Provide the (x, y) coordinate of the cell's center where the given text is located.  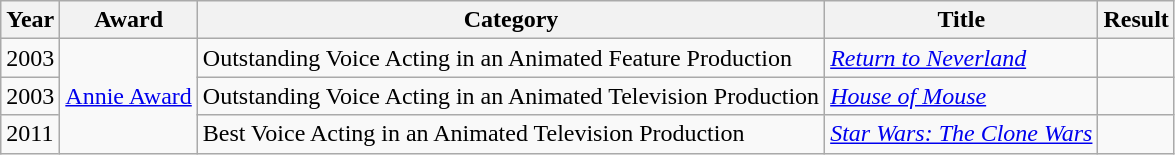
Category (510, 20)
Annie Award (129, 96)
House of Mouse (962, 96)
Award (129, 20)
2011 (30, 134)
Outstanding Voice Acting in an Animated Feature Production (510, 58)
Outstanding Voice Acting in an Animated Television Production (510, 96)
Return to Neverland (962, 58)
Result (1136, 20)
Best Voice Acting in an Animated Television Production (510, 134)
Title (962, 20)
Year (30, 20)
Star Wars: The Clone Wars (962, 134)
